Scan for the cell matching the given text and deliver its (x, y) coordinate at center. 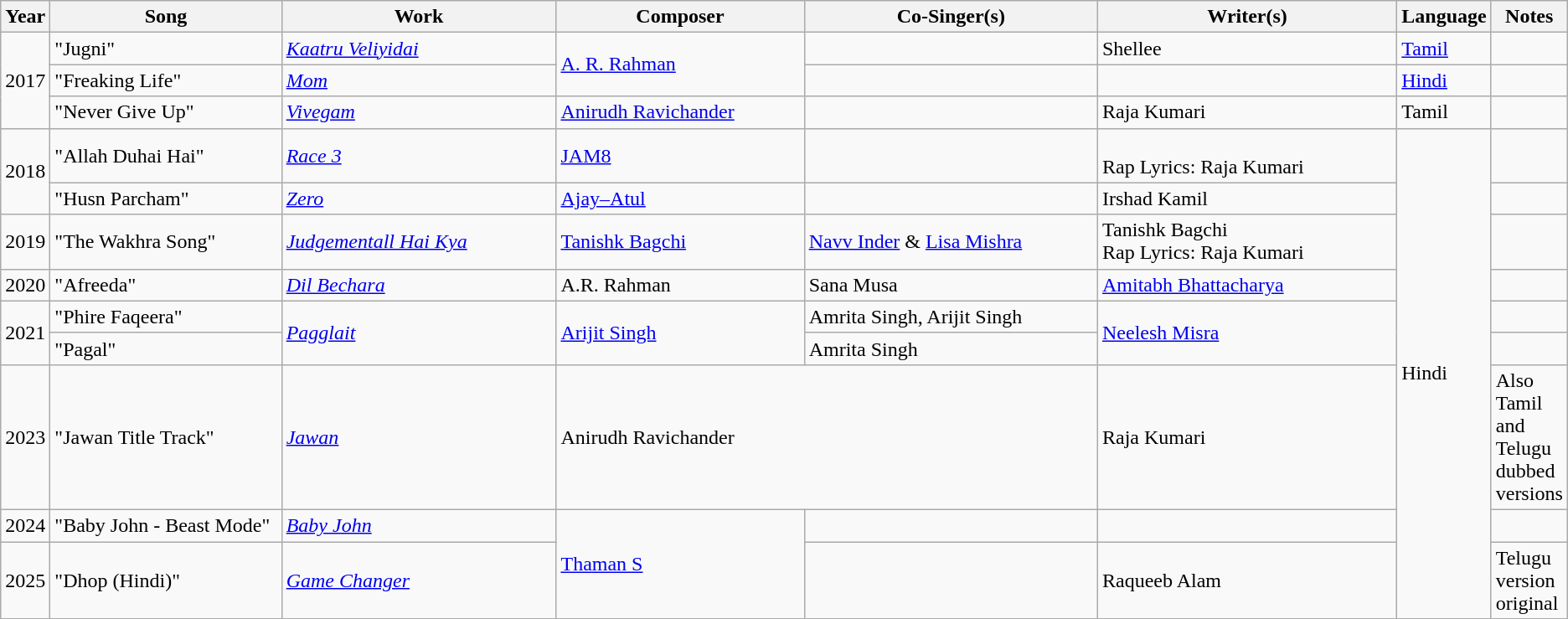
"Never Give Up" (166, 112)
Irshad Kamil (1246, 199)
Raqueeb Alam (1246, 580)
2021 (25, 333)
2020 (25, 285)
Sana Musa (951, 285)
Navv Inder & Lisa Mishra (951, 241)
"The Wakhra Song" (166, 241)
2017 (25, 80)
"Baby John - Beast Mode" (166, 525)
Composer (680, 17)
Kaatru Veliyidai (419, 49)
A. R. Rahman (680, 64)
Jawan (419, 437)
Vivegam (419, 112)
Pagglait (419, 333)
"Husn Parcham" (166, 199)
2025 (25, 580)
Also Tamil and Telugu dubbed versions (1529, 437)
Shellee (1246, 49)
A.R. Rahman (680, 285)
Work (419, 17)
Zero (419, 199)
Amrita Singh (951, 348)
2024 (25, 525)
Arijit Singh (680, 333)
"Pagal" (166, 348)
"Dhop (Hindi)" (166, 580)
JAM8 (680, 156)
Song (166, 17)
Writer(s) (1246, 17)
Language (1444, 17)
Tanishk BagchiRap Lyrics: Raja Kumari (1246, 241)
Ajay–Atul (680, 199)
2023 (25, 437)
2019 (25, 241)
"Jawan Title Track" (166, 437)
"Afreeda" (166, 285)
Race 3 (419, 156)
Amitabh Bhattacharya (1246, 285)
Rap Lyrics: Raja Kumari (1246, 156)
Game Changer (419, 580)
Co-Singer(s) (951, 17)
"Freaking Life" (166, 80)
Baby John (419, 525)
Notes (1529, 17)
"Jugni" (166, 49)
Dil Bechara (419, 285)
Telugu version original (1529, 580)
Year (25, 17)
Neelesh Misra (1246, 333)
Tanishk Bagchi (680, 241)
Thaman S (680, 564)
Judgementall Hai Kya (419, 241)
Mom (419, 80)
"Allah Duhai Hai" (166, 156)
Amrita Singh, Arijit Singh (951, 317)
2018 (25, 171)
"Phire Faqeera" (166, 317)
